Pinpoint the cell where the given text exists, returning its (x, y) midpoint coordinate. 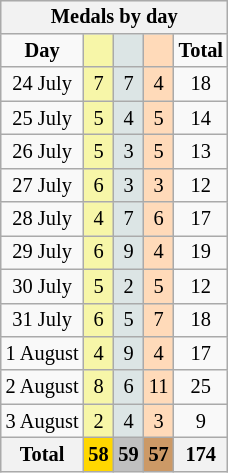
13 (201, 152)
24 July (42, 84)
8 (98, 387)
11 (159, 387)
174 (201, 455)
58 (98, 455)
Medals by day (114, 17)
25 (201, 387)
31 July (42, 320)
27 July (42, 185)
1 August (42, 354)
Day (42, 51)
59 (129, 455)
3 August (42, 421)
25 July (42, 118)
28 July (42, 219)
14 (201, 118)
26 July (42, 152)
30 July (42, 286)
19 (201, 253)
29 July (42, 253)
2 August (42, 387)
57 (159, 455)
